Output the (x, y) coordinate of the center of the cell containing the given text.  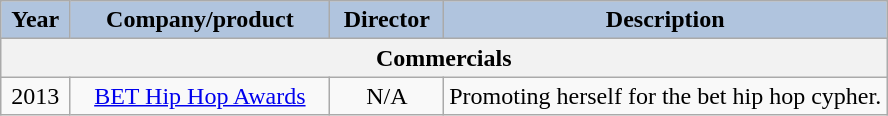
Commercials (444, 58)
BET Hip Hop Awards (200, 96)
Description (666, 20)
Year (36, 20)
Promoting herself for the bet hip hop cypher. (666, 96)
Director (387, 20)
2013 (36, 96)
N/A (387, 96)
Company/product (200, 20)
